Locate the cell with the specified text and output its [x, y] center coordinate. 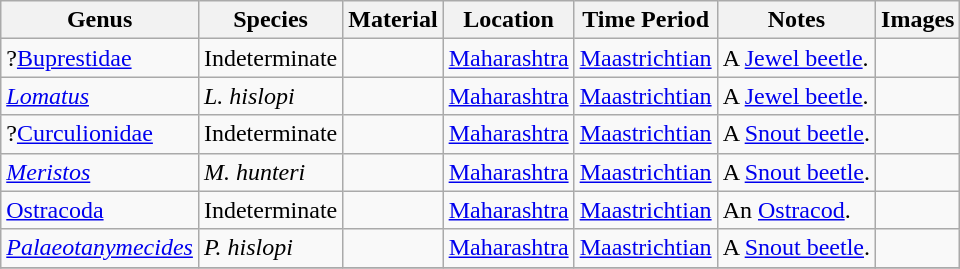
Meristos [100, 172]
Notes [796, 20]
Images [918, 20]
P. hislopi [270, 248]
Time Period [646, 20]
Genus [100, 20]
?Buprestidae [100, 58]
Species [270, 20]
M. hunteri [270, 172]
Ostracoda [100, 210]
Palaeotanymecides [100, 248]
Location [508, 20]
Material [393, 20]
?Curculionidae [100, 134]
An Ostracod. [796, 210]
Lomatus [100, 96]
L. hislopi [270, 96]
